Pinpoint the cell where the given text exists, returning its (X, Y) midpoint coordinate. 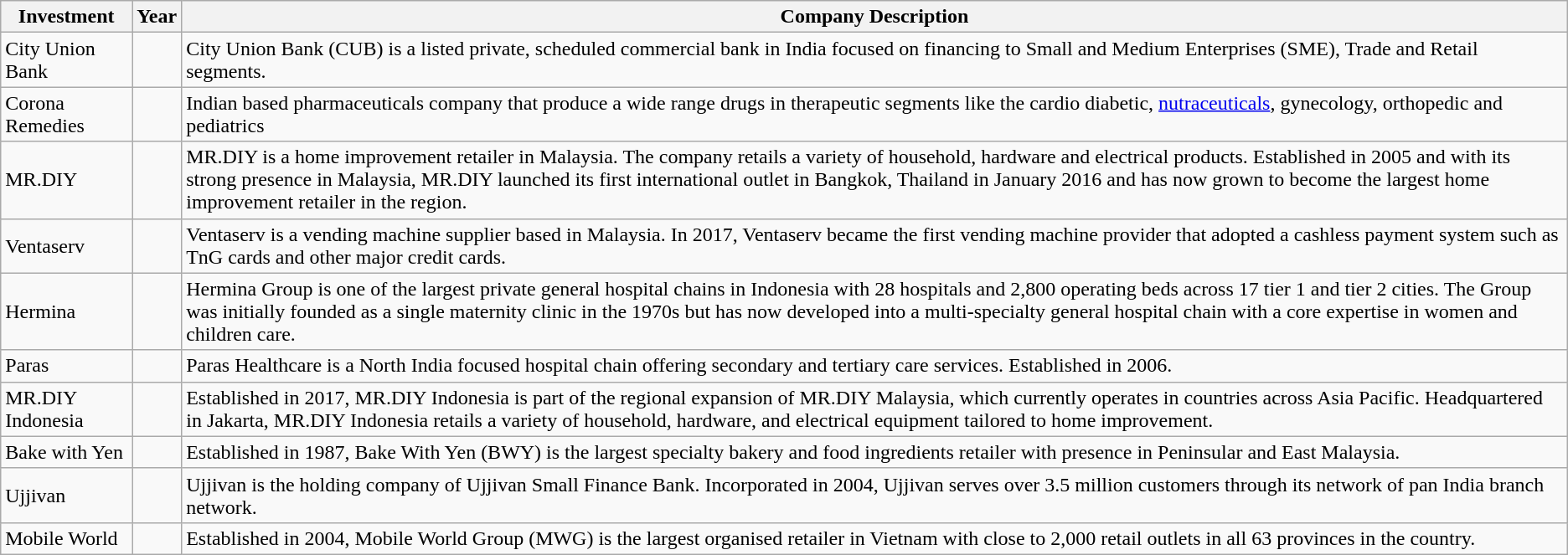
Company Description (874, 17)
Investment (67, 17)
MR.DIY Indonesia (67, 409)
Established in 1987, Bake With Yen (BWY) is the largest specialty bakery and food ingredients retailer with presence in Peninsular and East Malaysia. (874, 452)
Corona Remedies (67, 114)
Mobile World (67, 538)
Ventaserv (67, 246)
City Union Bank (67, 60)
Ujjivan (67, 496)
Year (157, 17)
Paras (67, 366)
Paras Healthcare is a North India focused hospital chain offering secondary and tertiary care services. Established in 2006. (874, 366)
Hermina (67, 311)
MR.DIY (67, 180)
Bake with Yen (67, 452)
